From the cell containing the given text, extract its center point as (X, Y) coordinate. 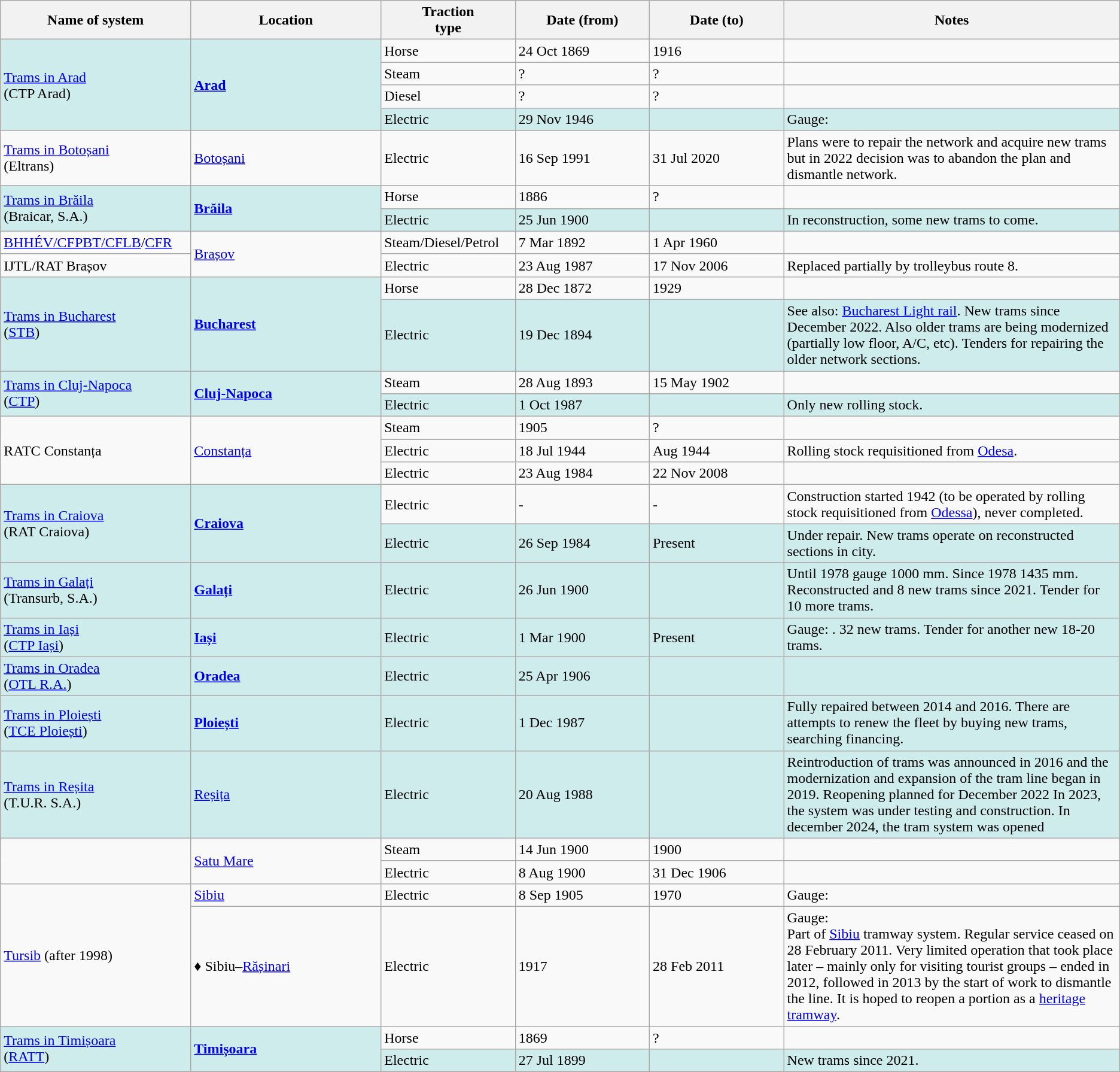
7 Mar 1892 (582, 242)
Constanța (286, 451)
Trams in Oradea(OTL R.A.) (96, 676)
Location (286, 20)
28 Dec 1872 (582, 288)
Only new rolling stock. (951, 405)
Trams in Bucharest(STB) (96, 323)
Trams in Brăila(Braicar, S.A.) (96, 208)
Until 1978 gauge 1000 mm. Since 1978 1435 mm. Reconstructed and 8 new trams since 2021. Tender for 10 more trams. (951, 590)
Sibiu (286, 895)
BHHÉV/CFPBT/CFLB/CFR (96, 242)
Cluj-Napoca (286, 394)
Trams in Ploiești(TCE Ploiești) (96, 723)
28 Feb 2011 (717, 966)
Brăila (286, 208)
Date (from) (582, 20)
Trams in Galați(Transurb, S.A.) (96, 590)
15 May 1902 (717, 382)
1869 (582, 1037)
♦ Sibiu–Rășinari (286, 966)
24 Oct 1869 (582, 51)
26 Jun 1900 (582, 590)
IJTL/RAT Brașov (96, 265)
18 Jul 1944 (582, 451)
Replaced partially by trolleybus route 8. (951, 265)
1916 (717, 51)
Plans were to repair the network and acquire new trams but in 2022 decision was to abandon the plan and dismantle network. (951, 158)
1905 (582, 428)
Trams in Craiova(RAT Craiova) (96, 524)
16 Sep 1991 (582, 158)
25 Apr 1906 (582, 676)
1900 (717, 849)
Gauge: . 32 new trams. Tender for another new 18-20 trams. (951, 637)
Iași (286, 637)
Trams in Iași(CTP Iași) (96, 637)
1 Apr 1960 (717, 242)
23 Aug 1987 (582, 265)
Timișoara (286, 1049)
New trams since 2021. (951, 1061)
Fully repaired between 2014 and 2016. There are attempts to renew the fleet by buying new trams, searching financing. (951, 723)
20 Aug 1988 (582, 794)
Galați (286, 590)
Trams in Timișoara(RATT) (96, 1049)
22 Nov 2008 (717, 473)
28 Aug 1893 (582, 382)
Trams in Arad(CTP Arad) (96, 85)
Aug 1944 (717, 451)
Trams in Reșita(T.U.R. S.A.) (96, 794)
8 Aug 1900 (582, 872)
Tursib (after 1998) (96, 955)
Reșița (286, 794)
26 Sep 1984 (582, 543)
Arad (286, 85)
8 Sep 1905 (582, 895)
Ploiești (286, 723)
25 Jun 1900 (582, 220)
1 Oct 1987 (582, 405)
27 Jul 1899 (582, 1061)
14 Jun 1900 (582, 849)
Brașov (286, 254)
19 Dec 1894 (582, 335)
Trams in Botoșani(Eltrans) (96, 158)
31 Jul 2020 (717, 158)
Diesel (448, 96)
Notes (951, 20)
29 Nov 1946 (582, 119)
23 Aug 1984 (582, 473)
Rolling stock requisitioned from Odesa. (951, 451)
Trams in Cluj-Napoca(CTP) (96, 394)
Bucharest (286, 323)
1970 (717, 895)
Botoșani (286, 158)
RATC Constanța (96, 451)
Oradea (286, 676)
17 Nov 2006 (717, 265)
Construction started 1942 (to be operated by rolling stock requisitioned from Odessa), never completed. (951, 504)
Satu Mare (286, 861)
Date (to) (717, 20)
Under repair. New trams operate on reconstructed sections in city. (951, 543)
31 Dec 1906 (717, 872)
Steam/Diesel/Petrol (448, 242)
In reconstruction, some new trams to come. (951, 220)
Tractiontype (448, 20)
1 Dec 1987 (582, 723)
1886 (582, 197)
Name of system (96, 20)
1929 (717, 288)
Craiova (286, 524)
1917 (582, 966)
1 Mar 1900 (582, 637)
